Detect which cell encompasses the target text, then output its (x, y) center coordinate. 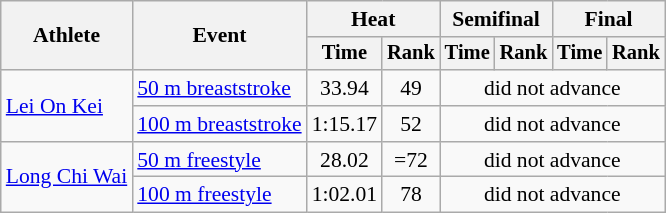
78 (411, 195)
50 m freestyle (219, 160)
49 (411, 88)
100 m freestyle (219, 195)
Lei On Kei (67, 106)
=72 (411, 160)
1:15.17 (344, 124)
100 m breaststroke (219, 124)
50 m breaststroke (219, 88)
52 (411, 124)
1:02.01 (344, 195)
Heat (374, 19)
Athlete (67, 36)
Semifinal (496, 19)
Event (219, 36)
Long Chi Wai (67, 178)
33.94 (344, 88)
Final (608, 19)
28.02 (344, 160)
